Output the (X, Y) coordinate of the center of the cell containing the given text.  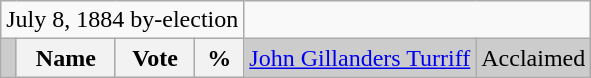
% (220, 58)
Name (66, 58)
John Gillanders Turriff (360, 58)
July 8, 1884 by-election (122, 20)
Acclaimed (534, 58)
Vote (154, 58)
